Pinpoint the cell where the given text exists, returning its (X, Y) midpoint coordinate. 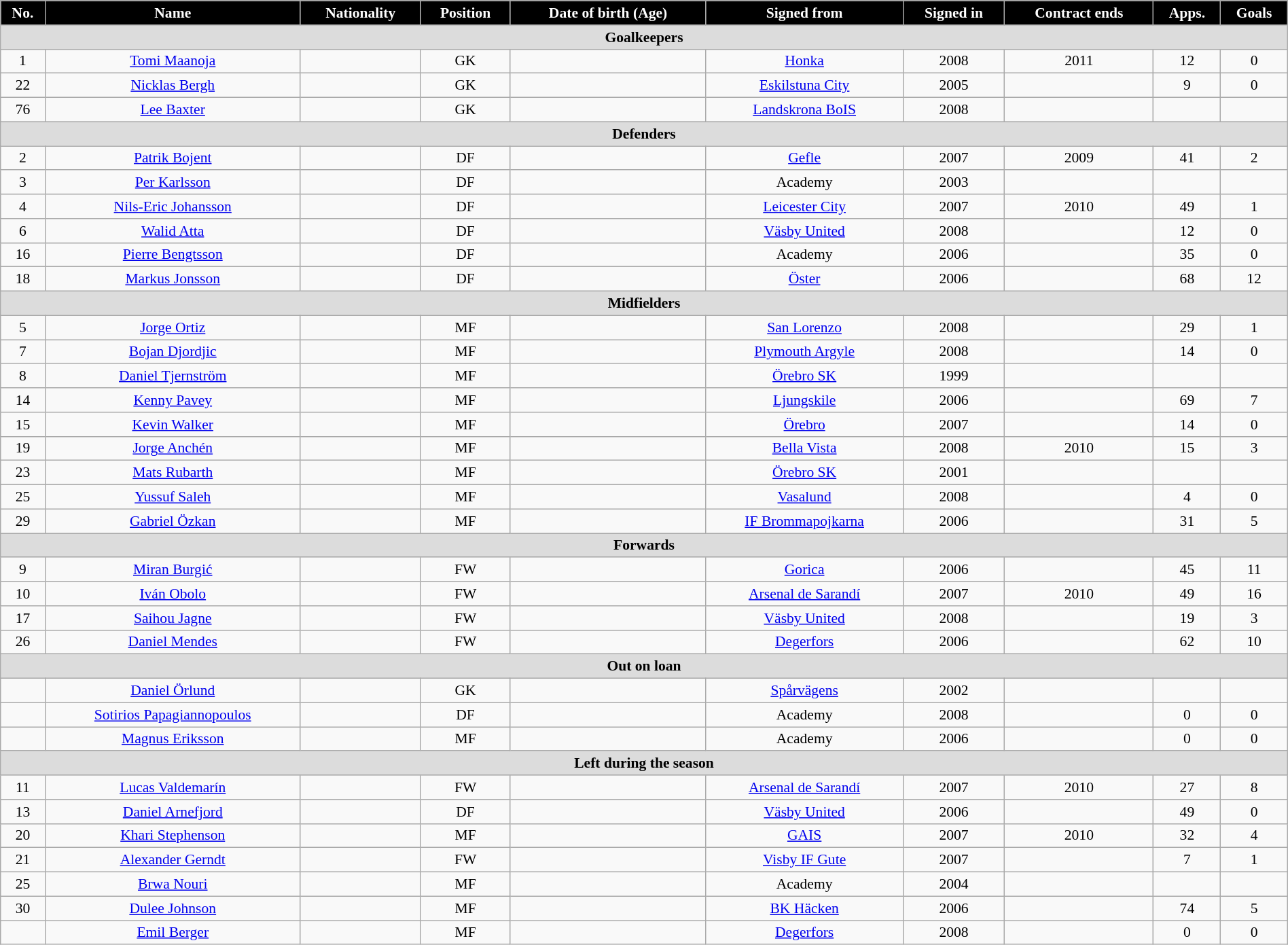
Sotirios Papagiannopoulos (173, 715)
69 (1187, 400)
Markus Jonsson (173, 279)
Patrik Bojent (173, 158)
Iván Obolo (173, 594)
Alexander Gerndt (173, 860)
30 (23, 908)
18 (23, 279)
Yussuf Saleh (173, 497)
22 (23, 86)
Out on loan (644, 666)
2004 (954, 885)
Gabriel Özkan (173, 521)
Tomi Maanoja (173, 61)
Miran Burgić (173, 570)
27 (1187, 787)
Goals (1254, 13)
San Lorenzo (804, 327)
Gorica (804, 570)
1999 (954, 376)
Lee Baxter (173, 110)
Örebro (804, 425)
Jorge Ortiz (173, 327)
2001 (954, 473)
Daniel Örlund (173, 691)
20 (23, 836)
23 (23, 473)
Gefle (804, 158)
41 (1187, 158)
Daniel Arnefjord (173, 812)
Brwa Nouri (173, 885)
Ljungskile (804, 400)
Khari Stephenson (173, 836)
BK Häcken (804, 908)
GAIS (804, 836)
Bojan Djordjic (173, 352)
Daniel Tjernström (173, 376)
13 (23, 812)
76 (23, 110)
Nicklas Bergh (173, 86)
31 (1187, 521)
Honka (804, 61)
Mats Rubarth (173, 473)
Daniel Mendes (173, 642)
6 (23, 231)
26 (23, 642)
68 (1187, 279)
Pierre Bengtsson (173, 255)
Magnus Eriksson (173, 739)
Apps. (1187, 13)
Walid Atta (173, 231)
Kenny Pavey (173, 400)
17 (23, 618)
Contract ends (1079, 13)
Goalkeepers (644, 37)
Spårvägens (804, 691)
Defenders (644, 134)
Per Karlsson (173, 183)
Vasalund (804, 497)
Name (173, 13)
Kevin Walker (173, 425)
Jorge Anchén (173, 448)
Nils-Eric Johansson (173, 207)
Signed in (954, 13)
Plymouth Argyle (804, 352)
Date of birth (Age) (608, 13)
35 (1187, 255)
Position (465, 13)
Bella Vista (804, 448)
Forwards (644, 546)
Landskrona BoIS (804, 110)
IF Brommapojkarna (804, 521)
Left during the season (644, 764)
62 (1187, 642)
Midfielders (644, 304)
45 (1187, 570)
2003 (954, 183)
32 (1187, 836)
2009 (1079, 158)
Visby IF Gute (804, 860)
74 (1187, 908)
Eskilstuna City (804, 86)
21 (23, 860)
Leicester City (804, 207)
Signed from (804, 13)
2002 (954, 691)
No. (23, 13)
Emil Berger (173, 933)
Öster (804, 279)
Nationality (360, 13)
2005 (954, 86)
Lucas Valdemarín (173, 787)
Saihou Jagne (173, 618)
Dulee Johnson (173, 908)
2011 (1079, 61)
